For the text-containing cell, return its midpoint in [X, Y] coordinate format. 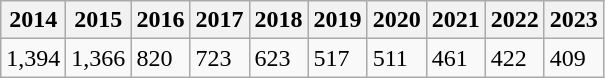
2023 [574, 20]
2014 [34, 20]
2017 [220, 20]
2016 [160, 20]
2022 [514, 20]
2019 [338, 20]
422 [514, 58]
517 [338, 58]
2015 [98, 20]
1,366 [98, 58]
623 [278, 58]
1,394 [34, 58]
409 [574, 58]
2021 [456, 20]
461 [456, 58]
2018 [278, 20]
2020 [396, 20]
820 [160, 58]
723 [220, 58]
511 [396, 58]
